Extract the (x, y) coordinate from the center of the cell holding the provided text.  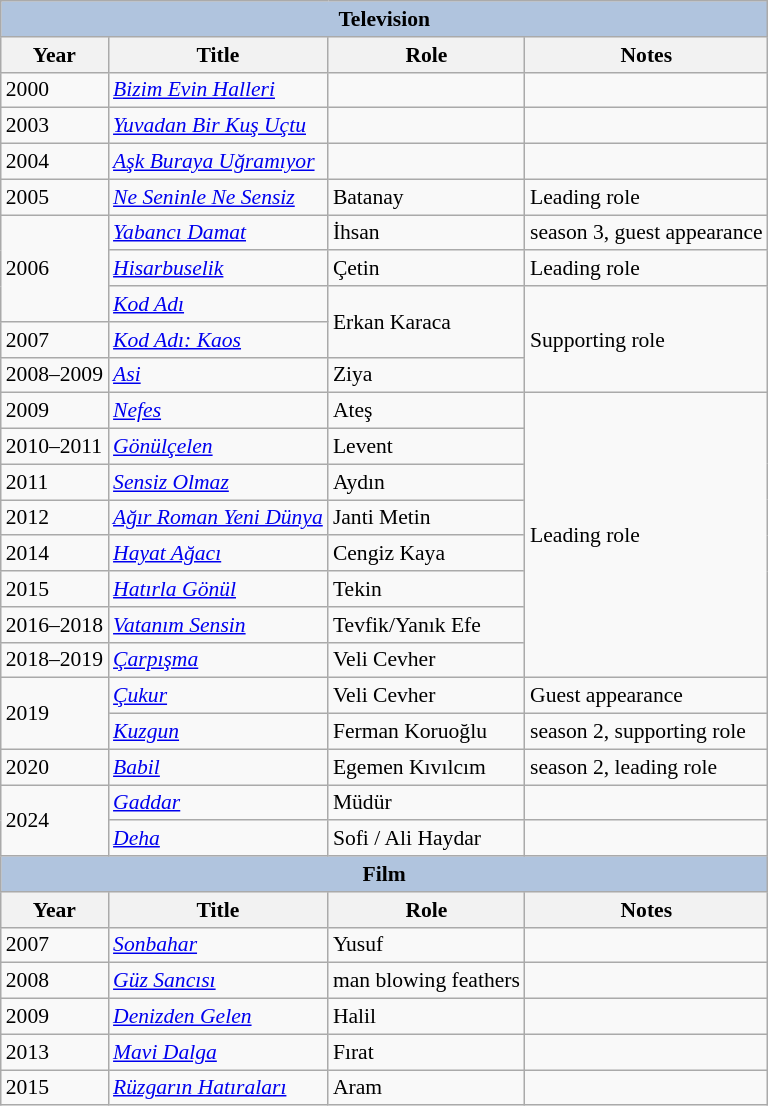
Gönülçelen (218, 447)
Yuvadan Bir Kuş Uçtu (218, 126)
Ateş (426, 411)
Tekin (426, 589)
Kod Adı (218, 304)
Kod Adı: Kaos (218, 340)
Çukur (218, 696)
Sofi / Ali Haydar (426, 839)
2012 (54, 518)
2011 (54, 482)
Ne Seninle Ne Sensiz (218, 197)
İhsan (426, 233)
Fırat (426, 1052)
Hatırla Gönül (218, 589)
Sonbahar (218, 945)
Sensiz Olmaz (218, 482)
Hayat Ağacı (218, 554)
2024 (54, 820)
2005 (54, 197)
Denizden Gelen (218, 1017)
Cengiz Kaya (426, 554)
Ağır Roman Yeni Dünya (218, 518)
2014 (54, 554)
Çetin (426, 269)
Çarpışma (218, 660)
Halil (426, 1017)
2020 (54, 767)
Yabancı Damat (218, 233)
Aşk Buraya Uğramıyor (218, 162)
2013 (54, 1052)
2016–2018 (54, 625)
2019 (54, 714)
2010–2011 (54, 447)
Guest appearance (646, 696)
Batanay (426, 197)
Television (384, 19)
Müdür (426, 803)
Hisarbuselik (218, 269)
Supporting role (646, 340)
Ferman Koruoğlu (426, 732)
man blowing feathers (426, 981)
Film (384, 874)
2006 (54, 268)
Aram (426, 1088)
2003 (54, 126)
Deha (218, 839)
Aydın (426, 482)
Ziya (426, 375)
Janti Metin (426, 518)
Vatanım Sensin (218, 625)
2018–2019 (54, 660)
Kuzgun (218, 732)
season 3, guest appearance (646, 233)
2004 (54, 162)
Babil (218, 767)
Asi (218, 375)
Gaddar (218, 803)
2008–2009 (54, 375)
2008 (54, 981)
Bizim Evin Halleri (218, 90)
Mavi Dalga (218, 1052)
Güz Sancısı (218, 981)
season 2, supporting role (646, 732)
season 2, leading role (646, 767)
Yusuf (426, 945)
Tevfik/Yanık Efe (426, 625)
Levent (426, 447)
Erkan Karaca (426, 322)
Egemen Kıvılcım (426, 767)
2000 (54, 90)
Rüzgarın Hatıraları (218, 1088)
Nefes (218, 411)
